Locate the cell with the specified text and output its [X, Y] center coordinate. 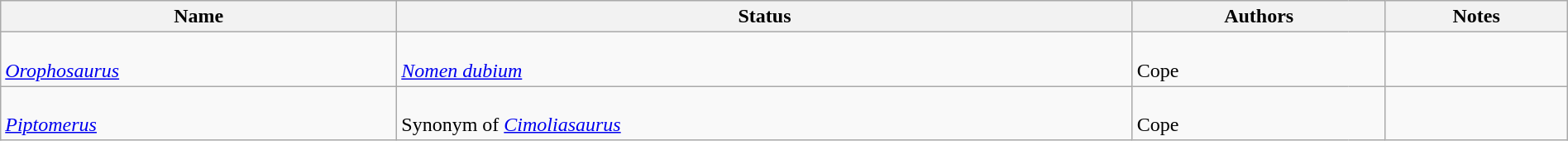
Name [198, 17]
Nomen dubium [764, 60]
Orophosaurus [198, 60]
Notes [1476, 17]
Authors [1259, 17]
Piptomerus [198, 113]
Synonym of Cimoliasaurus [764, 113]
Status [764, 17]
